Detect which cell encompasses the target text, then output its (x, y) center coordinate. 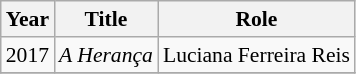
Year (28, 19)
Role (256, 19)
Title (106, 19)
2017 (28, 55)
A Herança (106, 55)
Luciana Ferreira Reis (256, 55)
